Detect which cell encompasses the target text, then output its [x, y] center coordinate. 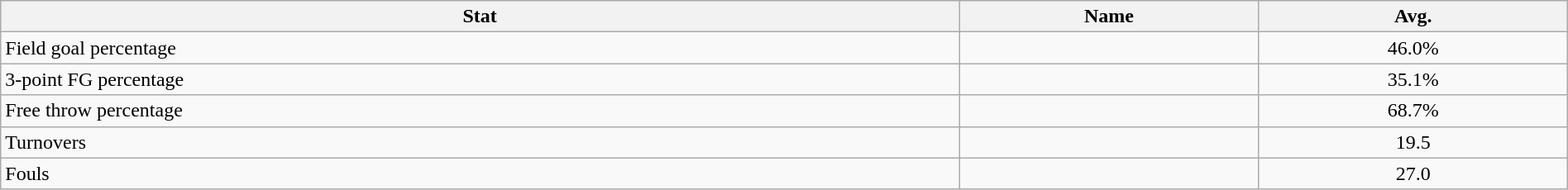
Avg. [1413, 17]
Turnovers [480, 142]
35.1% [1413, 79]
Fouls [480, 173]
Field goal percentage [480, 48]
19.5 [1413, 142]
27.0 [1413, 173]
46.0% [1413, 48]
Free throw percentage [480, 111]
Name [1110, 17]
Stat [480, 17]
3-point FG percentage [480, 79]
68.7% [1413, 111]
